Output the [x, y] coordinate of the center of the cell containing the given text.  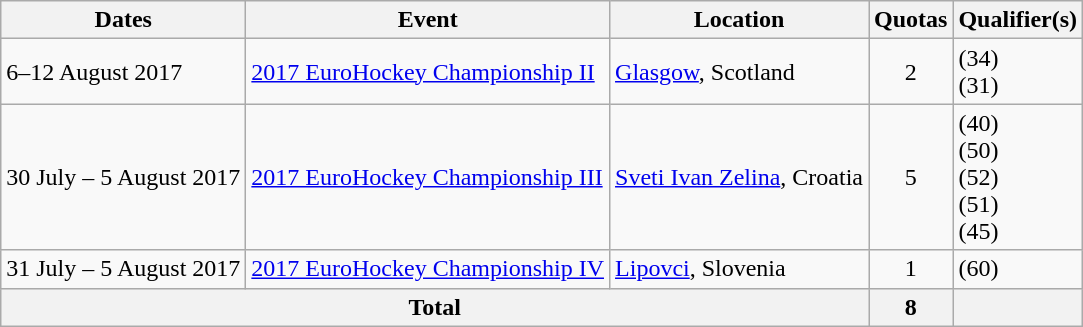
Qualifier(s) [1018, 20]
(34) (31) [1018, 72]
Event [428, 20]
31 July – 5 August 2017 [124, 269]
Location [740, 20]
(60) [1018, 269]
2017 EuroHockey Championship III [428, 177]
2 [910, 72]
Total [435, 307]
2017 EuroHockey Championship II [428, 72]
6–12 August 2017 [124, 72]
Sveti Ivan Zelina, Croatia [740, 177]
30 July – 5 August 2017 [124, 177]
(40) (50) (52) (51) (45) [1018, 177]
Lipovci, Slovenia [740, 269]
Quotas [910, 20]
8 [910, 307]
2017 EuroHockey Championship IV [428, 269]
Glasgow, Scotland [740, 72]
Dates [124, 20]
1 [910, 269]
5 [910, 177]
